Capture the cell that displays the provided text and extract its [X, Y] central coordinate. 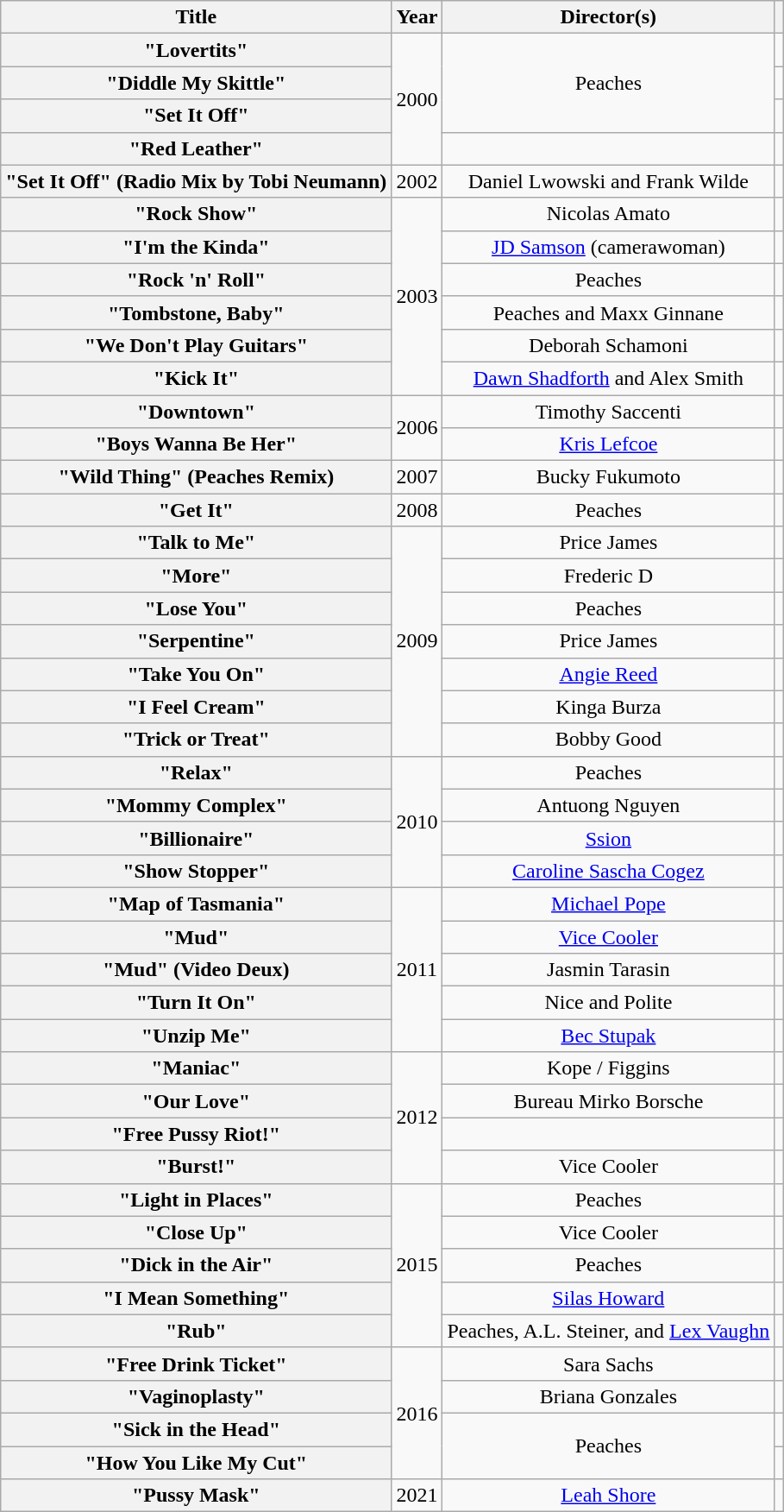
"Diddle My Skittle" [197, 83]
"Downtown" [197, 412]
"Rub" [197, 1331]
"Mud" [197, 936]
"Pussy Mask" [197, 1496]
Peaches, A.L. Steiner, and Lex Vaughn [609, 1331]
2002 [417, 181]
"Get It" [197, 510]
"I'm the Kinda" [197, 247]
"Boys Wanna Be Her" [197, 444]
"Turn It On" [197, 1003]
"More" [197, 576]
Bureau Mirko Borsche [609, 1101]
Michael Pope [609, 904]
"Kick It" [197, 378]
"How You Like My Cut" [197, 1463]
"Light in Places" [197, 1200]
Jasmin Tarasin [609, 970]
"Dick in the Air" [197, 1265]
Sara Sachs [609, 1364]
"I Feel Cream" [197, 707]
2011 [417, 969]
Dawn Shadforth and Alex Smith [609, 378]
Nicolas Amato [609, 214]
Peaches and Maxx Ginnane [609, 312]
2012 [417, 1118]
"Map of Tasmania" [197, 904]
"Mud" (Video Deux) [197, 970]
"Red Leather" [197, 148]
"Free Drink Ticket" [197, 1364]
Frederic D [609, 576]
JD Samson (camerawoman) [609, 247]
2021 [417, 1496]
"Close Up" [197, 1232]
"Set It Off" (Radio Mix by Tobi Neumann) [197, 181]
"Vaginoplasty" [197, 1396]
Angie Reed [609, 674]
"Tombstone, Baby" [197, 312]
Kinga Burza [609, 707]
Year [417, 17]
"Show Stopper" [197, 871]
2009 [417, 641]
Director(s) [609, 17]
Deborah Schamoni [609, 345]
"Rock 'n' Roll" [197, 280]
"Wild Thing" (Peaches Remix) [197, 477]
Daniel Lwowski and Frank Wilde [609, 181]
"Mommy Complex" [197, 805]
"I Mean Something" [197, 1298]
2006 [417, 428]
"Trick or Treat" [197, 740]
"Billionaire" [197, 838]
"Lovertits" [197, 50]
Silas Howard [609, 1298]
Antuong Nguyen [609, 805]
Caroline Sascha Cogez [609, 871]
"Sick in the Head" [197, 1429]
Nice and Polite [609, 1003]
Leah Shore [609, 1496]
"Take You On" [197, 674]
"Serpentine" [197, 641]
2015 [417, 1265]
Kope / Figgins [609, 1068]
"Unzip Me" [197, 1036]
2008 [417, 510]
"We Don't Play Guitars" [197, 345]
"Burst!" [197, 1167]
Ssion [609, 838]
2000 [417, 99]
"Free Pussy Riot!" [197, 1134]
"Talk to Me" [197, 543]
"Set It Off" [197, 116]
Bucky Fukumoto [609, 477]
"Maniac" [197, 1068]
"Rock Show" [197, 214]
Bobby Good [609, 740]
"Relax" [197, 772]
2016 [417, 1413]
2007 [417, 477]
2010 [417, 822]
Briana Gonzales [609, 1396]
"Our Love" [197, 1101]
Bec Stupak [609, 1036]
Timothy Saccenti [609, 412]
Kris Lefcoe [609, 444]
Title [197, 17]
"Lose You" [197, 608]
2003 [417, 296]
